Return [X, Y] of the center of cell containing provided text 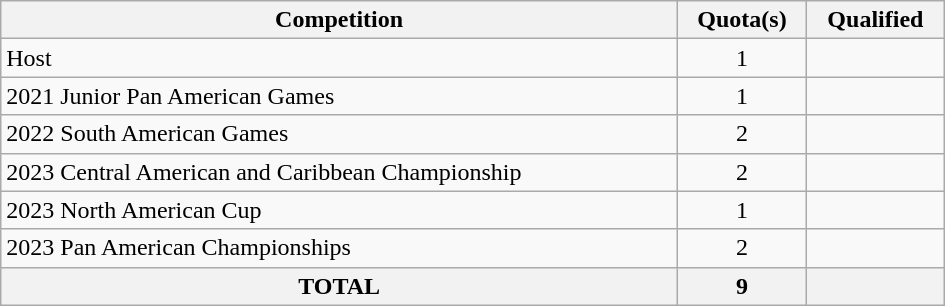
Host [340, 58]
2023 Central American and Caribbean Championship [340, 172]
Competition [340, 20]
2021 Junior Pan American Games [340, 96]
2022 South American Games [340, 134]
TOTAL [340, 286]
Quota(s) [742, 20]
Qualified [876, 20]
9 [742, 286]
2023 Pan American Championships [340, 248]
2023 North American Cup [340, 210]
